From the cell containing the given text, extract its center point as [X, Y] coordinate. 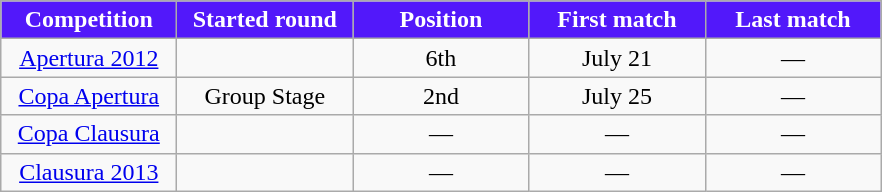
First match [617, 20]
Competition [89, 20]
Copa Clausura [89, 134]
July 25 [617, 96]
Group Stage [265, 96]
2nd [441, 96]
Apertura 2012 [89, 58]
Copa Apertura [89, 96]
Position [441, 20]
Last match [793, 20]
Clausura 2013 [89, 172]
Started round [265, 20]
July 21 [617, 58]
6th [441, 58]
